Search for the cell housing the specified text and yield its [X, Y] center coordinate. 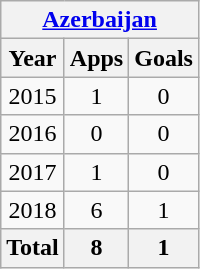
6 [96, 210]
8 [96, 248]
2016 [33, 134]
2018 [33, 210]
Apps [96, 58]
Azerbaijan [100, 20]
Goals [164, 58]
2017 [33, 172]
2015 [33, 96]
Year [33, 58]
Total [33, 248]
